Locate the cell with the specified text and output its [x, y] center coordinate. 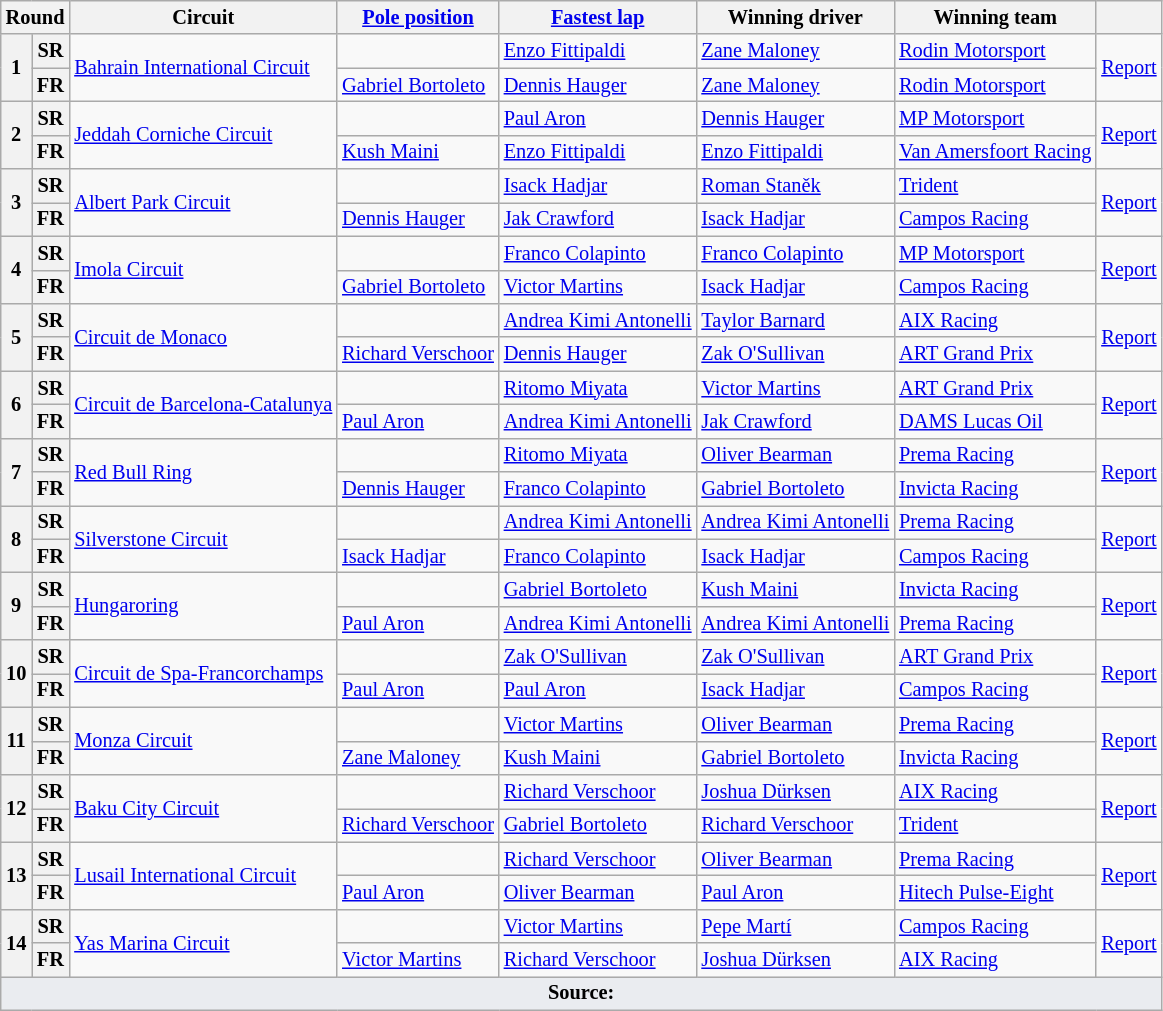
12 [16, 808]
Albert Park Circuit [203, 202]
Circuit de Spa-Francorchamps [203, 674]
Pole position [418, 17]
Van Amersfoort Racing [995, 152]
2 [16, 134]
Winning driver [795, 17]
Winning team [995, 17]
8 [16, 538]
Red Bull Ring [203, 472]
3 [16, 202]
Jeddah Corniche Circuit [203, 134]
Circuit [203, 17]
Circuit de Monaco [203, 336]
5 [16, 336]
14 [16, 942]
Lusail International Circuit [203, 876]
Roman Staněk [795, 186]
Circuit de Barcelona-Catalunya [203, 404]
Source: [582, 993]
Yas Marina Circuit [203, 942]
6 [16, 404]
Hungaroring [203, 606]
Imola Circuit [203, 270]
Silverstone Circuit [203, 538]
1 [16, 68]
13 [16, 876]
DAMS Lucas Oil [995, 421]
Round [36, 17]
7 [16, 472]
Bahrain International Circuit [203, 68]
Pepe Martí [795, 926]
Taylor Barnard [795, 320]
Monza Circuit [203, 740]
4 [16, 270]
Baku City Circuit [203, 808]
11 [16, 740]
Hitech Pulse-Eight [995, 892]
Fastest lap [598, 17]
9 [16, 606]
10 [16, 674]
